Search for the cell housing the specified text and yield its [x, y] center coordinate. 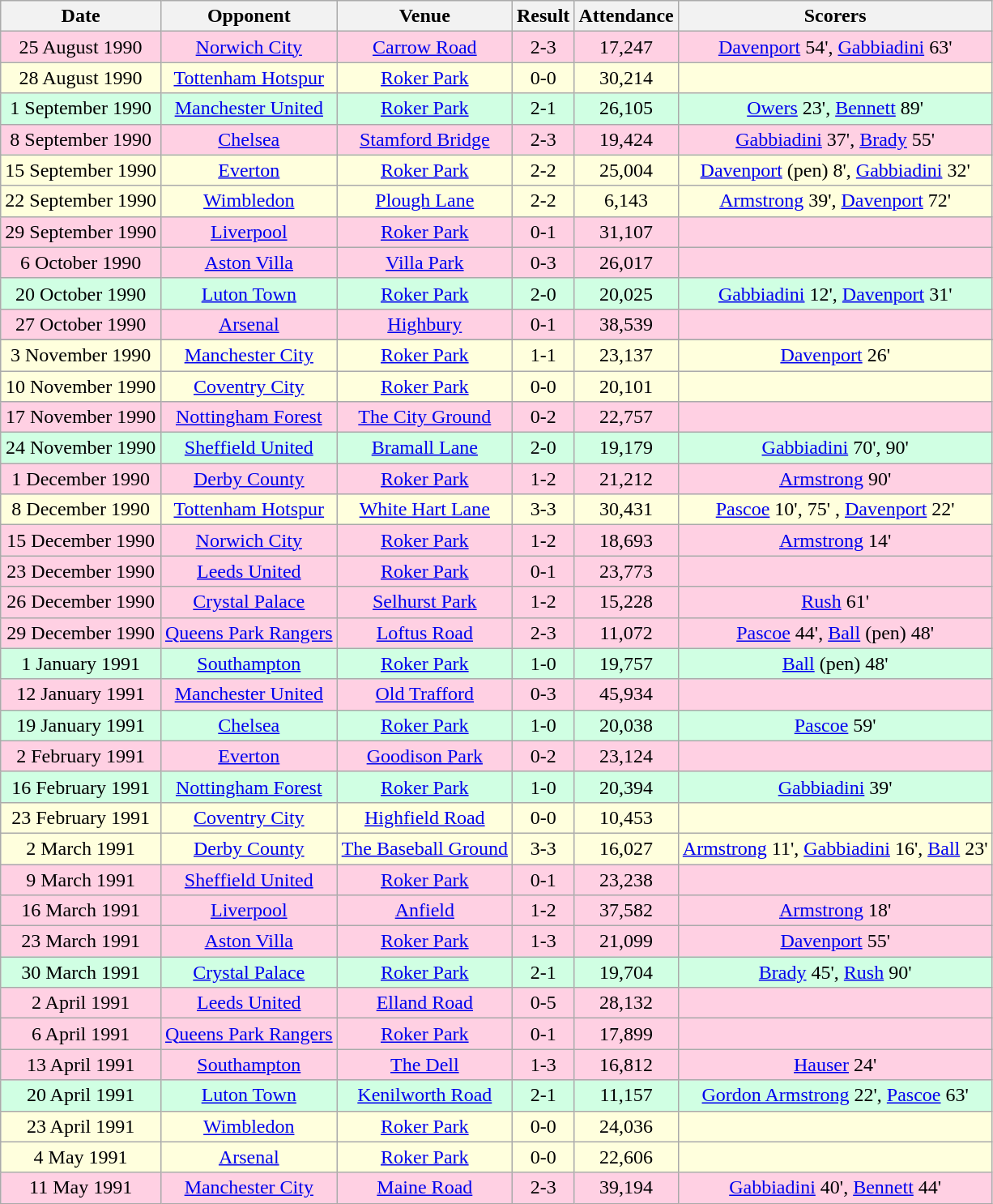
10,453 [626, 818]
10 November 1990 [81, 386]
Gabbiadini 37', Brady 55' [835, 139]
Loftus Road [424, 633]
Kenilworth Road [424, 1095]
17,899 [626, 1034]
2 April 1991 [81, 1003]
Result [543, 16]
9 March 1991 [81, 879]
37,582 [626, 911]
Plough Lane [424, 201]
Gordon Armstrong 22', Pascoe 63' [835, 1095]
1 September 1990 [81, 109]
Gabbiadini 70', 90' [835, 448]
24 November 1990 [81, 448]
Rush 61' [835, 602]
Gabbiadini 12', Davenport 31' [835, 293]
21,099 [626, 941]
30,431 [626, 510]
16 March 1991 [81, 911]
23 April 1991 [81, 1126]
Brady 45', Rush 90' [835, 972]
17,247 [626, 47]
29 September 1990 [81, 232]
Date [81, 16]
11 May 1991 [81, 1188]
20,025 [626, 293]
Stamford Bridge [424, 139]
27 October 1990 [81, 324]
Venue [424, 16]
30 March 1991 [81, 972]
19,757 [626, 664]
Villa Park [424, 263]
38,539 [626, 324]
20 October 1990 [81, 293]
Armstrong 11', Gabbiadini 16', Ball 23' [835, 848]
20 April 1991 [81, 1095]
Selhurst Park [424, 602]
22,606 [626, 1157]
Carrow Road [424, 47]
20,101 [626, 386]
22,757 [626, 417]
1 January 1991 [81, 664]
20,394 [626, 787]
Goodison Park [424, 756]
12 January 1991 [81, 694]
28 August 1990 [81, 78]
Davenport 55' [835, 941]
30,214 [626, 78]
Hauser 24' [835, 1065]
15 December 1990 [81, 540]
Elland Road [424, 1003]
29 December 1990 [81, 633]
39,194 [626, 1188]
Opponent [249, 16]
15,228 [626, 602]
23 March 1991 [81, 941]
25 August 1990 [81, 47]
28,132 [626, 1003]
Attendance [626, 16]
4 May 1991 [81, 1157]
17 November 1990 [81, 417]
19,424 [626, 139]
Anfield [424, 911]
The Baseball Ground [424, 848]
26 December 1990 [81, 602]
23,124 [626, 756]
6 October 1990 [81, 263]
Armstrong 18' [835, 911]
The Dell [424, 1065]
16,027 [626, 848]
Armstrong 90' [835, 479]
22 September 1990 [81, 201]
24,036 [626, 1126]
Scorers [835, 16]
Owers 23', Bennett 89' [835, 109]
26,105 [626, 109]
Armstrong 39', Davenport 72' [835, 201]
Ball (pen) 48' [835, 664]
23,773 [626, 571]
23 December 1990 [81, 571]
Davenport 26' [835, 355]
13 April 1991 [81, 1065]
18,693 [626, 540]
The City Ground [424, 417]
23,137 [626, 355]
Armstrong 14' [835, 540]
21,212 [626, 479]
Highbury [424, 324]
Pascoe 10', 75' , Davenport 22' [835, 510]
2 February 1991 [81, 756]
11,072 [626, 633]
16 February 1991 [81, 787]
Gabbiadini 40', Bennett 44' [835, 1188]
6 April 1991 [81, 1034]
3 November 1990 [81, 355]
23,238 [626, 879]
20,038 [626, 725]
Davenport (pen) 8', Gabbiadini 32' [835, 170]
15 September 1990 [81, 170]
31,107 [626, 232]
45,934 [626, 694]
2 March 1991 [81, 848]
Gabbiadini 39' [835, 787]
Bramall Lane [424, 448]
25,004 [626, 170]
Old Trafford [424, 694]
19,704 [626, 972]
1-1 [543, 355]
26,017 [626, 263]
16,812 [626, 1065]
Davenport 54', Gabbiadini 63' [835, 47]
8 December 1990 [81, 510]
Maine Road [424, 1188]
23 February 1991 [81, 818]
19 January 1991 [81, 725]
19,179 [626, 448]
White Hart Lane [424, 510]
Pascoe 59' [835, 725]
1 December 1990 [81, 479]
Highfield Road [424, 818]
11,157 [626, 1095]
Pascoe 44', Ball (pen) 48' [835, 633]
8 September 1990 [81, 139]
6,143 [626, 201]
0-5 [543, 1003]
